Provide the (x, y) coordinate of the cell's center where the given text is located.  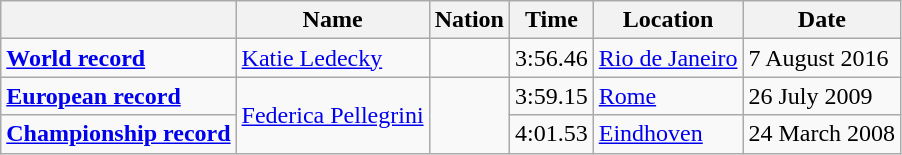
Eindhoven (668, 134)
Location (668, 20)
Nation (469, 20)
24 March 2008 (822, 134)
Name (332, 20)
Federica Pellegrini (332, 115)
Championship record (118, 134)
3:59.15 (552, 96)
26 July 2009 (822, 96)
Rome (668, 96)
3:56.46 (552, 58)
4:01.53 (552, 134)
Rio de Janeiro (668, 58)
Katie Ledecky (332, 58)
World record (118, 58)
7 August 2016 (822, 58)
Date (822, 20)
Time (552, 20)
European record (118, 96)
